For the text-containing cell, return its midpoint in (x, y) coordinate format. 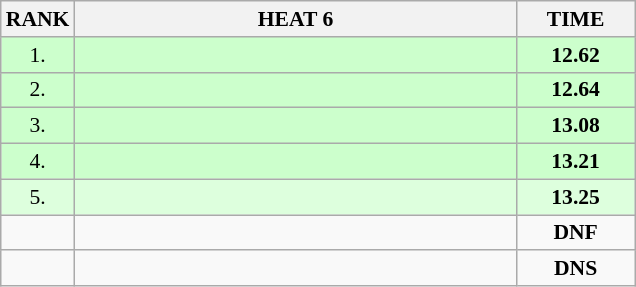
5. (38, 197)
13.21 (576, 162)
TIME (576, 19)
12.64 (576, 90)
13.25 (576, 197)
3. (38, 126)
13.08 (576, 126)
RANK (38, 19)
4. (38, 162)
HEAT 6 (295, 19)
12.62 (576, 55)
DNF (576, 233)
2. (38, 90)
1. (38, 55)
DNS (576, 269)
